Determine the [x, y] coordinate at the center of the cell enclosing the given text.  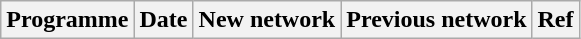
Date [164, 20]
Ref [556, 20]
Programme [68, 20]
Previous network [436, 20]
New network [267, 20]
